From the cell containing the given text, extract its center point as (x, y) coordinate. 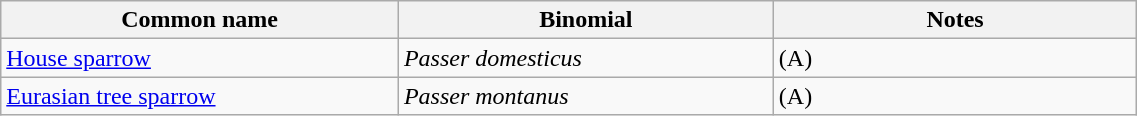
Passer domesticus (586, 58)
Passer montanus (586, 96)
Notes (955, 20)
Binomial (586, 20)
Common name (200, 20)
Eurasian tree sparrow (200, 96)
House sparrow (200, 58)
